Return [x, y] of the center of cell containing provided text 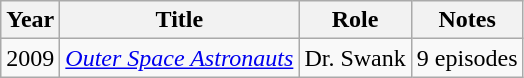
Title [180, 20]
Role [355, 20]
Outer Space Astronauts [180, 58]
9 episodes [467, 58]
Year [30, 20]
Dr. Swank [355, 58]
Notes [467, 20]
2009 [30, 58]
